Return [x, y] of the center of cell containing provided text 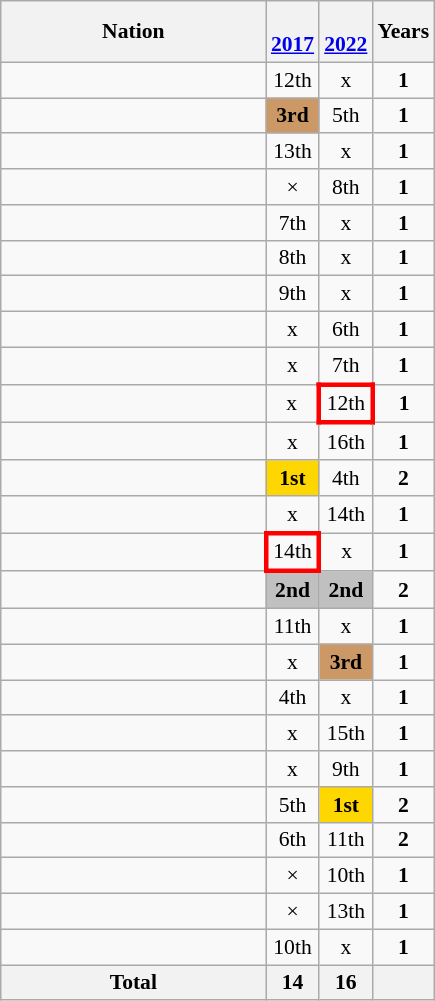
Nation [134, 32]
14 [292, 983]
16th [346, 442]
2017 [292, 32]
16 [346, 983]
2022 [346, 32]
Years [403, 32]
Total [134, 983]
15th [346, 734]
